Determine the [X, Y] coordinate at the center of the cell enclosing the given text.  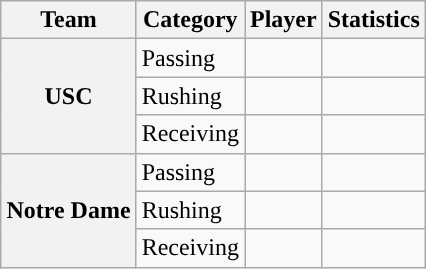
Category [190, 20]
Statistics [374, 20]
Player [283, 20]
Notre Dame [68, 210]
USC [68, 96]
Team [68, 20]
